Detect which cell encompasses the target text, then output its (X, Y) center coordinate. 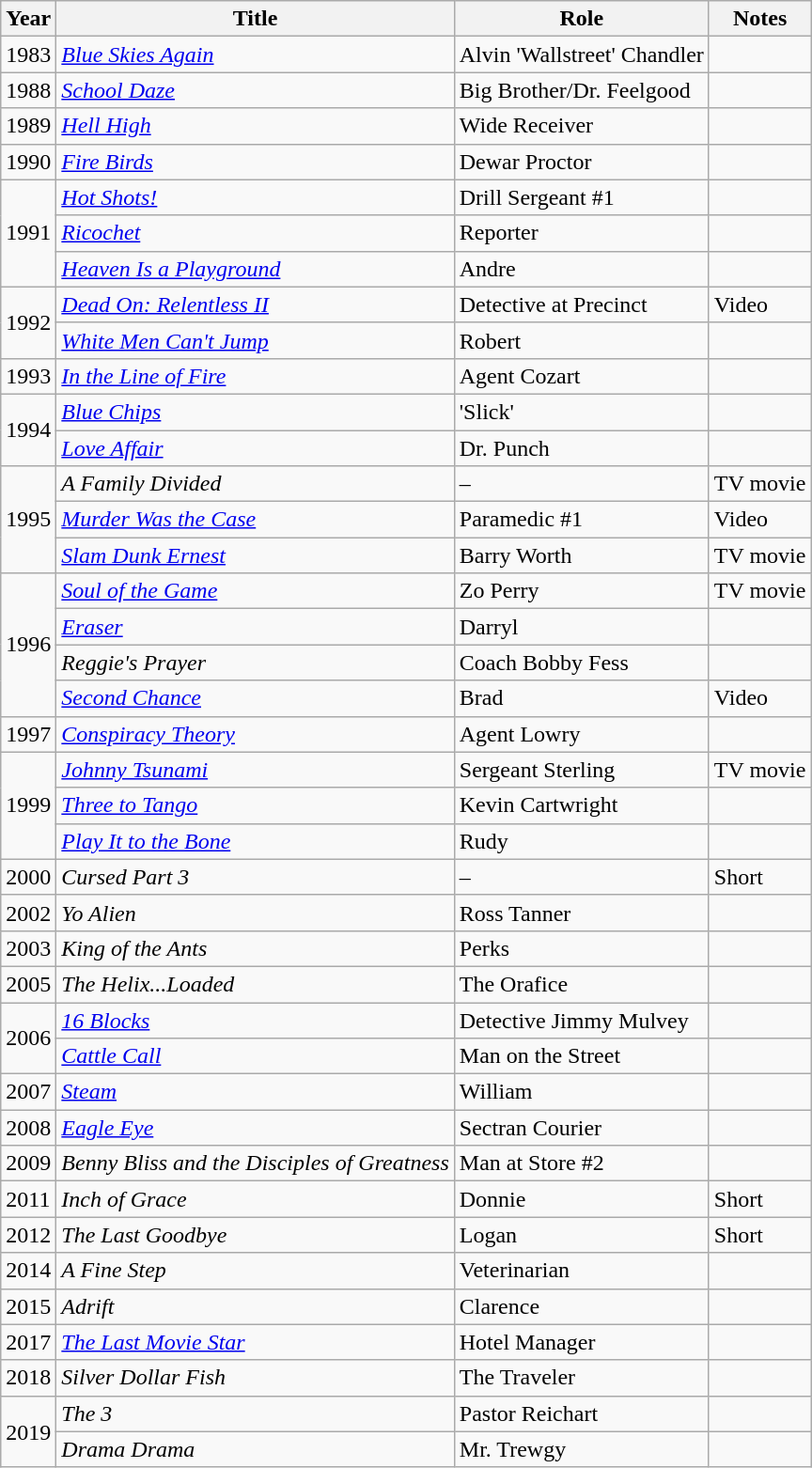
2008 (28, 1128)
Three to Tango (256, 805)
Blue Skies Again (256, 55)
Big Brother/Dr. Feelgood (581, 90)
Cursed Part 3 (256, 877)
Sergeant Sterling (581, 770)
Dead On: Relentless II (256, 305)
1992 (28, 322)
Hell High (256, 126)
Coach Bobby Fess (581, 663)
Soul of the Game (256, 591)
Wide Receiver (581, 126)
The Helix...Loaded (256, 984)
Pastor Reichart (581, 1413)
Reporter (581, 233)
Perks (581, 948)
Benny Bliss and the Disciples of Greatness (256, 1163)
White Men Can't Jump (256, 340)
Veterinarian (581, 1271)
2017 (28, 1342)
William (581, 1092)
1983 (28, 55)
Title (256, 19)
Detective at Precinct (581, 305)
2003 (28, 948)
2018 (28, 1378)
1993 (28, 376)
Barry Worth (581, 555)
The Traveler (581, 1378)
Drama Drama (256, 1449)
Donnie (581, 1199)
2015 (28, 1306)
1988 (28, 90)
Slam Dunk Ernest (256, 555)
Heaven Is a Playground (256, 269)
2011 (28, 1199)
2005 (28, 984)
2006 (28, 1038)
Adrift (256, 1306)
2000 (28, 877)
Agent Cozart (581, 376)
The Last Goodbye (256, 1235)
Alvin 'Wallstreet' Chandler (581, 55)
Paramedic #1 (581, 520)
Sectran Courier (581, 1128)
Hot Shots! (256, 197)
Rudy (581, 841)
1991 (28, 233)
Man on the Street (581, 1056)
16 Blocks (256, 1020)
The Last Movie Star (256, 1342)
Ricochet (256, 233)
Cattle Call (256, 1056)
2007 (28, 1092)
2002 (28, 913)
Robert (581, 340)
Kevin Cartwright (581, 805)
Year (28, 19)
In the Line of Fire (256, 376)
Drill Sergeant #1 (581, 197)
2012 (28, 1235)
1995 (28, 520)
2009 (28, 1163)
Johnny Tsunami (256, 770)
Conspiracy Theory (256, 734)
Play It to the Bone (256, 841)
Mr. Trewgy (581, 1449)
1996 (28, 645)
Hotel Manager (581, 1342)
King of the Ants (256, 948)
Notes (759, 19)
Brad (581, 698)
Ross Tanner (581, 913)
1999 (28, 805)
Role (581, 19)
2014 (28, 1271)
Yo Alien (256, 913)
Inch of Grace (256, 1199)
Darryl (581, 627)
The 3 (256, 1413)
Logan (581, 1235)
Steam (256, 1092)
Eraser (256, 627)
Love Affair (256, 448)
Man at Store #2 (581, 1163)
Silver Dollar Fish (256, 1378)
Murder Was the Case (256, 520)
Blue Chips (256, 412)
Detective Jimmy Mulvey (581, 1020)
Dewar Proctor (581, 162)
1990 (28, 162)
2019 (28, 1431)
Fire Birds (256, 162)
School Daze (256, 90)
Andre (581, 269)
Agent Lowry (581, 734)
Eagle Eye (256, 1128)
Reggie's Prayer (256, 663)
Dr. Punch (581, 448)
A Fine Step (256, 1271)
Clarence (581, 1306)
Zo Perry (581, 591)
The Orafice (581, 984)
Second Chance (256, 698)
1989 (28, 126)
1994 (28, 429)
A Family Divided (256, 484)
'Slick' (581, 412)
1997 (28, 734)
